Locate the cell with the specified text and output its (x, y) center coordinate. 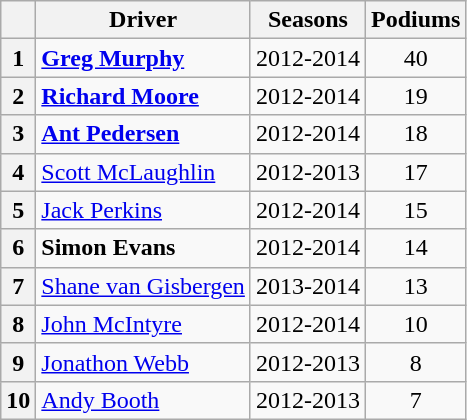
19 (415, 96)
2 (18, 96)
13 (415, 286)
Richard Moore (144, 96)
14 (415, 248)
Scott McLaughlin (144, 172)
Greg Murphy (144, 58)
5 (18, 210)
Jonathon Webb (144, 362)
3 (18, 134)
2013-2014 (308, 286)
18 (415, 134)
4 (18, 172)
40 (415, 58)
Simon Evans (144, 248)
Seasons (308, 20)
15 (415, 210)
17 (415, 172)
Driver (144, 20)
Podiums (415, 20)
Andy Booth (144, 400)
Jack Perkins (144, 210)
John McIntyre (144, 324)
Ant Pedersen (144, 134)
Shane van Gisbergen (144, 286)
6 (18, 248)
1 (18, 58)
9 (18, 362)
